Return [X, Y] of the center of cell containing provided text 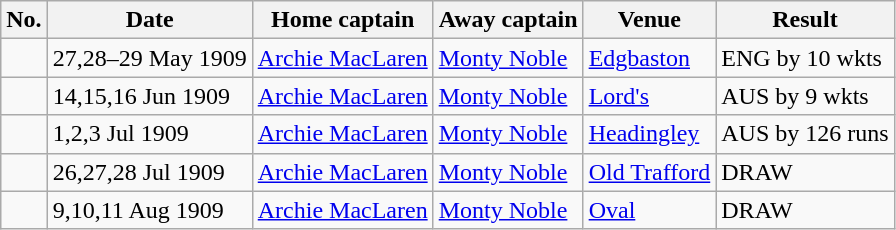
Home captain [342, 20]
Old Trafford [650, 172]
AUS by 9 wkts [805, 96]
27,28–29 May 1909 [150, 58]
Result [805, 20]
No. [24, 20]
Venue [650, 20]
14,15,16 Jun 1909 [150, 96]
9,10,11 Aug 1909 [150, 210]
Away captain [508, 20]
1,2,3 Jul 1909 [150, 134]
Edgbaston [650, 58]
Oval [650, 210]
ENG by 10 wkts [805, 58]
Date [150, 20]
AUS by 126 runs [805, 134]
Headingley [650, 134]
26,27,28 Jul 1909 [150, 172]
Lord's [650, 96]
